Extract the [x, y] coordinate from the center of the cell holding the provided text.  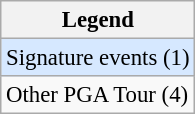
Signature events (1) [98, 58]
Legend [98, 20]
Other PGA Tour (4) [98, 95]
